Return (X, Y) of the center of cell containing provided text 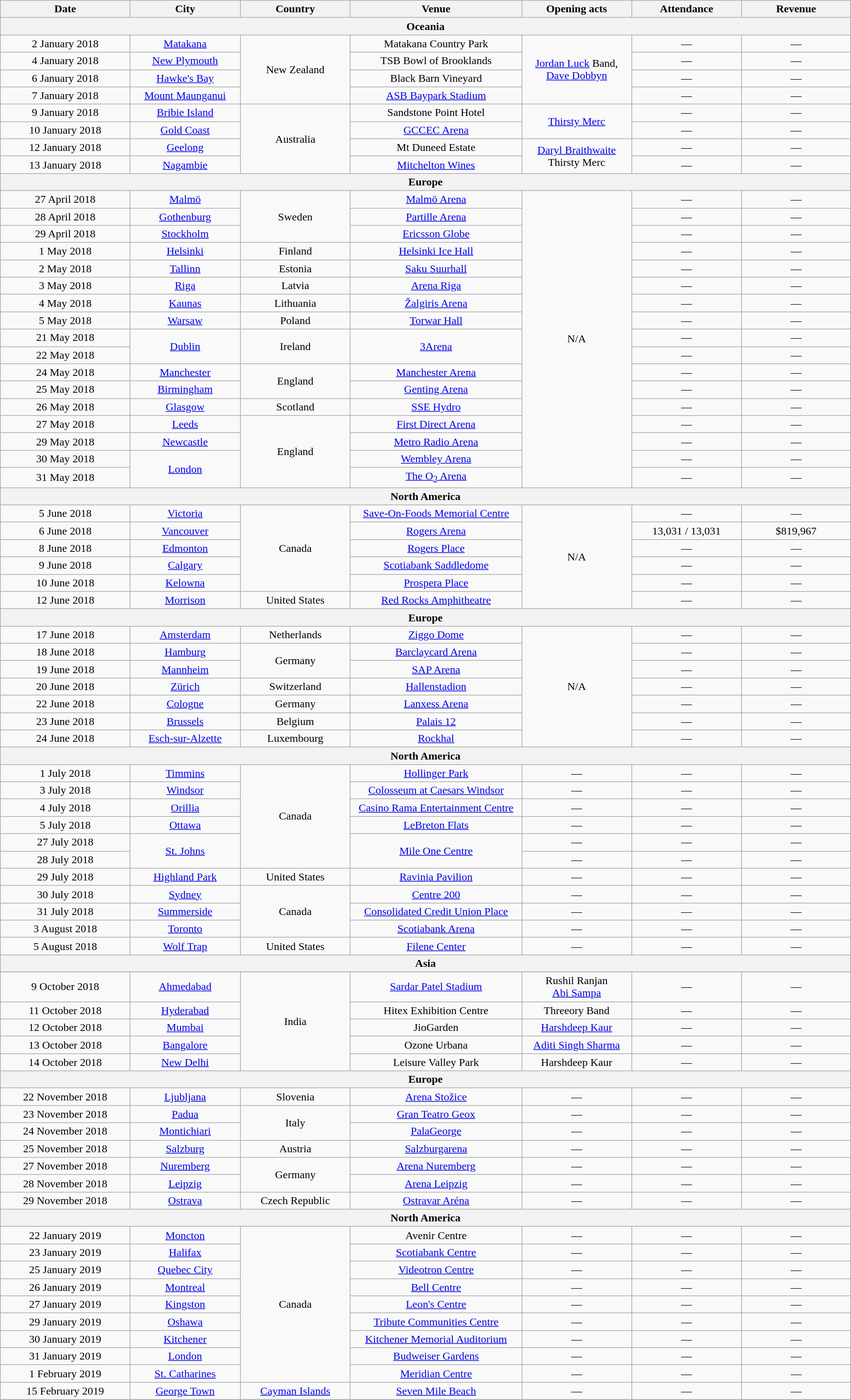
Stockholm (185, 234)
27 January 2019 (65, 1305)
31 July 2018 (65, 911)
9 June 2018 (65, 565)
SAP Arena (436, 669)
Calgary (185, 565)
Budweiser Gardens (436, 1356)
Australia (295, 139)
Ottawa (185, 825)
Bribie Island (185, 113)
25 May 2018 (65, 390)
25 November 2018 (65, 1149)
14 October 2018 (65, 1062)
29 May 2018 (65, 441)
Morrison (185, 600)
New Zealand (295, 70)
Matakana Country Park (436, 44)
Save-On-Foods Memorial Centre (436, 514)
29 November 2018 (65, 1200)
Tallinn (185, 269)
9 January 2018 (65, 113)
Hyderabad (185, 1010)
10 June 2018 (65, 583)
Date (65, 9)
Slovenia (295, 1097)
Revenue (796, 9)
Scotland (295, 407)
Riga (185, 286)
Kelowna (185, 583)
$819,967 (796, 531)
Leipzig (185, 1183)
31 January 2019 (65, 1356)
Palais 12 (436, 721)
Casino Rama Entertainment Centre (436, 808)
Latvia (295, 286)
Kitchener Memorial Auditorium (436, 1339)
Ireland (295, 346)
Hallenstadion (436, 686)
Mile One Centre (436, 851)
Quebec City (185, 1270)
12 January 2018 (65, 147)
Toronto (185, 929)
Lithuania (295, 303)
Hamburg (185, 652)
Thirsty Merc (577, 121)
23 November 2018 (65, 1114)
India (295, 1022)
13 October 2018 (65, 1045)
First Direct Arena (436, 424)
Metro Radio Arena (436, 441)
Daryl BraithwaiteThirsty Merc (577, 156)
Vancouver (185, 531)
Kitchener (185, 1339)
Avenir Centre (436, 1235)
Moncton (185, 1235)
11 October 2018 (65, 1010)
George Town (185, 1391)
Ziggo Dome (436, 635)
Luxembourg (295, 739)
Gold Coast (185, 130)
Rogers Place (436, 548)
Bell Centre (436, 1287)
Finland (295, 251)
30 January 2019 (65, 1339)
10 January 2018 (65, 130)
Mannheim (185, 669)
Czech Republic (295, 1200)
Barclaycard Arena (436, 652)
Filene Center (436, 946)
22 November 2018 (65, 1097)
New Plymouth (185, 61)
28 July 2018 (65, 860)
Sardar Patel Stadium (436, 987)
27 May 2018 (65, 424)
5 May 2018 (65, 320)
Venue (436, 9)
28 November 2018 (65, 1183)
SSE Hydro (436, 407)
Wolf Trap (185, 946)
Sweden (295, 216)
Genting Arena (436, 390)
ASB Baypark Stadium (436, 95)
Helsinki (185, 251)
Arena Nuremberg (436, 1166)
24 June 2018 (65, 739)
Amsterdam (185, 635)
Helsinki Ice Hall (436, 251)
New Delhi (185, 1062)
Bangalore (185, 1045)
13 January 2018 (65, 165)
Leisure Valley Park (436, 1062)
Arena Stožice (436, 1097)
Aditi Singh Sharma (577, 1045)
Leeds (185, 424)
Montichiari (185, 1131)
Kingston (185, 1305)
Opening acts (577, 9)
27 November 2018 (65, 1166)
Manchester Arena (436, 372)
Salzburg (185, 1149)
Kaunas (185, 303)
Manchester (185, 372)
Jordan Luck Band, Dave Dobbyn (577, 70)
6 January 2018 (65, 78)
26 January 2019 (65, 1287)
Austria (295, 1149)
1 February 2019 (65, 1374)
4 January 2018 (65, 61)
30 May 2018 (65, 459)
JioGarden (436, 1028)
2 May 2018 (65, 269)
Torwar Hall (436, 320)
Red Rocks Amphitheatre (436, 600)
St. Johns (185, 851)
5 August 2018 (65, 946)
24 May 2018 (65, 372)
3 May 2018 (65, 286)
Hitex Exhibition Centre (436, 1010)
Malmö Arena (436, 199)
Meridian Centre (436, 1374)
Colosseum at Caesars Windsor (436, 790)
29 April 2018 (65, 234)
Cayman Islands (295, 1391)
Orillia (185, 808)
Prospera Place (436, 583)
2 January 2018 (65, 44)
8 June 2018 (65, 548)
22 January 2019 (65, 1235)
Sydney (185, 894)
28 April 2018 (65, 217)
31 May 2018 (65, 477)
24 November 2018 (65, 1131)
Windsor (185, 790)
30 July 2018 (65, 894)
Ravinia Pavilion (436, 877)
Geelong (185, 147)
Italy (295, 1123)
5 July 2018 (65, 825)
Asia (425, 963)
Oshawa (185, 1322)
Sandstone Point Hotel (436, 113)
Dublin (185, 346)
Arena Riga (436, 286)
22 May 2018 (65, 355)
12 June 2018 (65, 600)
Threeory Band (577, 1010)
15 February 2019 (65, 1391)
Timmins (185, 773)
Malmö (185, 199)
Warsaw (185, 320)
Ljubljana (185, 1097)
Rushil RanjanAbi Sampa (577, 987)
Poland (295, 320)
Mumbai (185, 1028)
Summerside (185, 911)
1 July 2018 (65, 773)
Esch-sur-Alzette (185, 739)
Birmingham (185, 390)
Montreal (185, 1287)
27 July 2018 (65, 842)
Black Barn Vineyard (436, 78)
Switzerland (295, 686)
Arena Leipzig (436, 1183)
Žalgiris Arena (436, 303)
Salzburgarena (436, 1149)
Ahmedabad (185, 987)
3 July 2018 (65, 790)
22 June 2018 (65, 704)
Estonia (295, 269)
5 June 2018 (65, 514)
St. Catharines (185, 1374)
27 April 2018 (65, 199)
Centre 200 (436, 894)
Lanxess Arena (436, 704)
29 January 2019 (65, 1322)
Gothenburg (185, 217)
25 January 2019 (65, 1270)
GCCEC Arena (436, 130)
3Arena (436, 346)
Mitchelton Wines (436, 165)
21 May 2018 (65, 338)
4 July 2018 (65, 808)
Attendance (686, 9)
Victoria (185, 514)
PalaGeorge (436, 1131)
Seven Mile Beach (436, 1391)
Oceania (425, 26)
Matakana (185, 44)
29 July 2018 (65, 877)
Rogers Arena (436, 531)
LeBreton Flats (436, 825)
Wembley Arena (436, 459)
The O2 Arena (436, 477)
Rockhal (436, 739)
Tribute Communities Centre (436, 1322)
Scotiabank Saddledome (436, 565)
Nuremberg (185, 1166)
4 May 2018 (65, 303)
Saku Suurhall (436, 269)
1 May 2018 (65, 251)
18 June 2018 (65, 652)
Ozone Urbana (436, 1045)
12 October 2018 (65, 1028)
Belgium (295, 721)
19 June 2018 (65, 669)
Ostravar Aréna (436, 1200)
Zürich (185, 686)
Ericsson Globe (436, 234)
Partille Arena (436, 217)
Newcastle (185, 441)
Nagambie (185, 165)
Videotron Centre (436, 1270)
Padua (185, 1114)
Country (295, 9)
6 June 2018 (65, 531)
Halifax (185, 1252)
23 June 2018 (65, 721)
Hollinger Park (436, 773)
Glasgow (185, 407)
9 October 2018 (65, 987)
Consolidated Credit Union Place (436, 911)
Cologne (185, 704)
City (185, 9)
Mt Duneed Estate (436, 147)
Gran Teatro Geox (436, 1114)
26 May 2018 (65, 407)
Leon's Centre (436, 1305)
23 January 2019 (65, 1252)
Brussels (185, 721)
Hawke's Bay (185, 78)
Mount Maunganui (185, 95)
13,031 / 13,031 (686, 531)
Ostrava (185, 1200)
20 June 2018 (65, 686)
Highland Park (185, 877)
17 June 2018 (65, 635)
Scotiabank Arena (436, 929)
3 August 2018 (65, 929)
Netherlands (295, 635)
7 January 2018 (65, 95)
TSB Bowl of Brooklands (436, 61)
Scotiabank Centre (436, 1252)
Edmonton (185, 548)
